Identify which cell holds the provided text, then report its (X, Y) central coordinate. 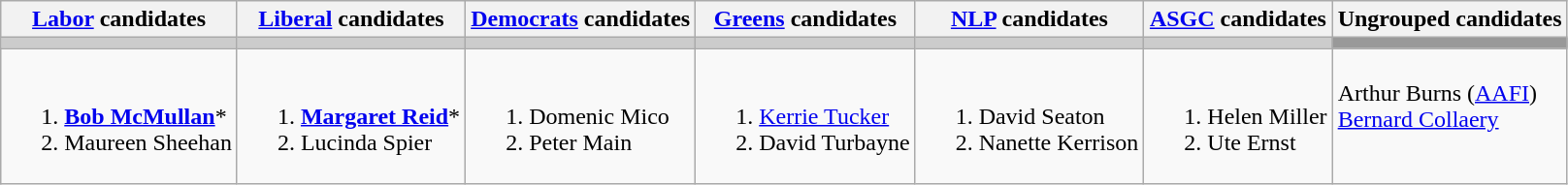
Labor candidates (119, 19)
Ungrouped candidates (1450, 19)
Kerrie TuckerDavid Turbayne (805, 116)
Domenic MicoPeter Main (580, 116)
NLP candidates (1029, 19)
Helen MillerUte Ernst (1238, 116)
Greens candidates (805, 19)
Democrats candidates (580, 19)
Margaret Reid*Lucinda Spier (351, 116)
Arthur Burns (AAFI) Bernard Collaery (1450, 116)
Liberal candidates (351, 19)
ASGC candidates (1238, 19)
Bob McMullan*Maureen Sheehan (119, 116)
David SeatonNanette Kerrison (1029, 116)
